Detect which cell encompasses the target text, then output its [x, y] center coordinate. 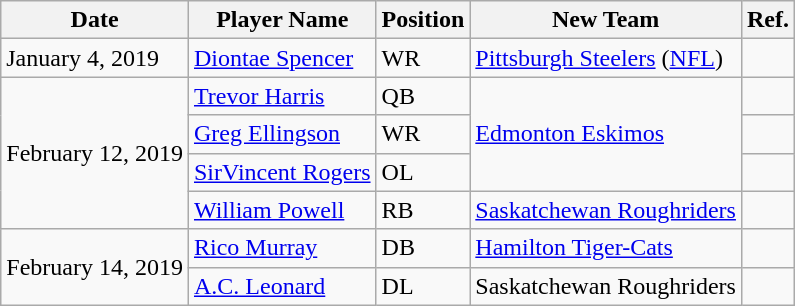
January 4, 2019 [95, 58]
OL [423, 172]
DL [423, 286]
Position [423, 20]
A.C. Leonard [282, 286]
Rico Murray [282, 248]
Edmonton Eskimos [606, 134]
Pittsburgh Steelers (NFL) [606, 58]
William Powell [282, 210]
New Team [606, 20]
Trevor Harris [282, 96]
February 12, 2019 [95, 153]
Hamilton Tiger-Cats [606, 248]
Ref. [768, 20]
QB [423, 96]
Diontae Spencer [282, 58]
RB [423, 210]
DB [423, 248]
February 14, 2019 [95, 267]
SirVincent Rogers [282, 172]
Greg Ellingson [282, 134]
Player Name [282, 20]
Date [95, 20]
